Search for the cell housing the specified text and yield its (x, y) center coordinate. 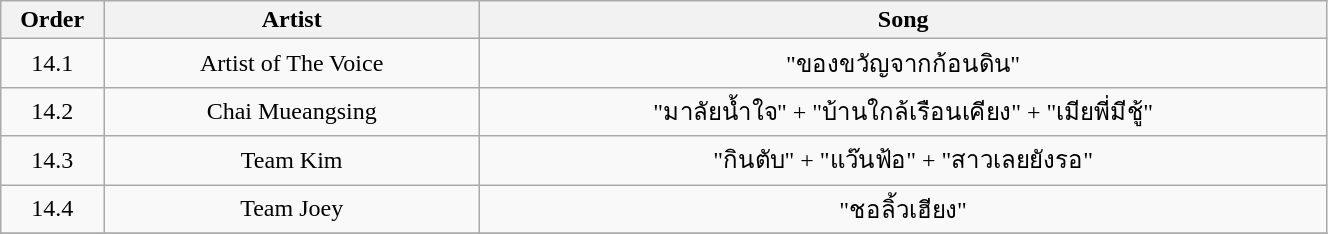
Order (52, 20)
Chai Mueangsing (292, 112)
Song (904, 20)
14.1 (52, 64)
"ชอลิ้วเฮียง" (904, 208)
14.3 (52, 160)
14.4 (52, 208)
Artist of The Voice (292, 64)
"กินตับ" + "แว๊นฟ้อ" + "สาวเลยยังรอ" (904, 160)
Team Joey (292, 208)
14.2 (52, 112)
Artist (292, 20)
"มาลัยน้ำใจ" + "บ้านใกล้เรือนเคียง" + "เมียพี่มีชู้" (904, 112)
Team Kim (292, 160)
"ของขวัญจากก้อนดิน" (904, 64)
